Pinpoint the cell where the given text exists, returning its [X, Y] midpoint coordinate. 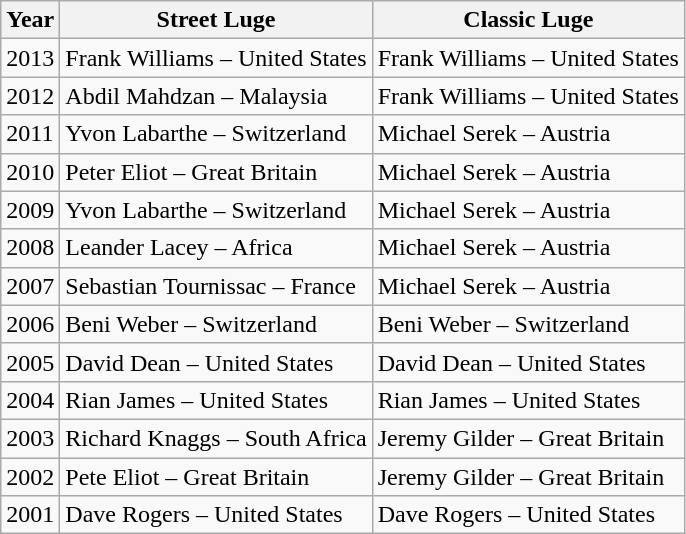
2005 [30, 362]
Leander Lacey – Africa [216, 248]
2012 [30, 96]
Year [30, 20]
2004 [30, 400]
Sebastian Tournissac – France [216, 286]
2007 [30, 286]
Richard Knaggs – South Africa [216, 438]
2011 [30, 134]
2013 [30, 58]
2003 [30, 438]
2001 [30, 515]
2006 [30, 324]
2009 [30, 210]
Street Luge [216, 20]
2010 [30, 172]
Abdil Mahdzan – Malaysia [216, 96]
Classic Luge [528, 20]
Pete Eliot – Great Britain [216, 477]
Peter Eliot – Great Britain [216, 172]
2008 [30, 248]
2002 [30, 477]
